Return (X, Y) of the center of cell containing provided text 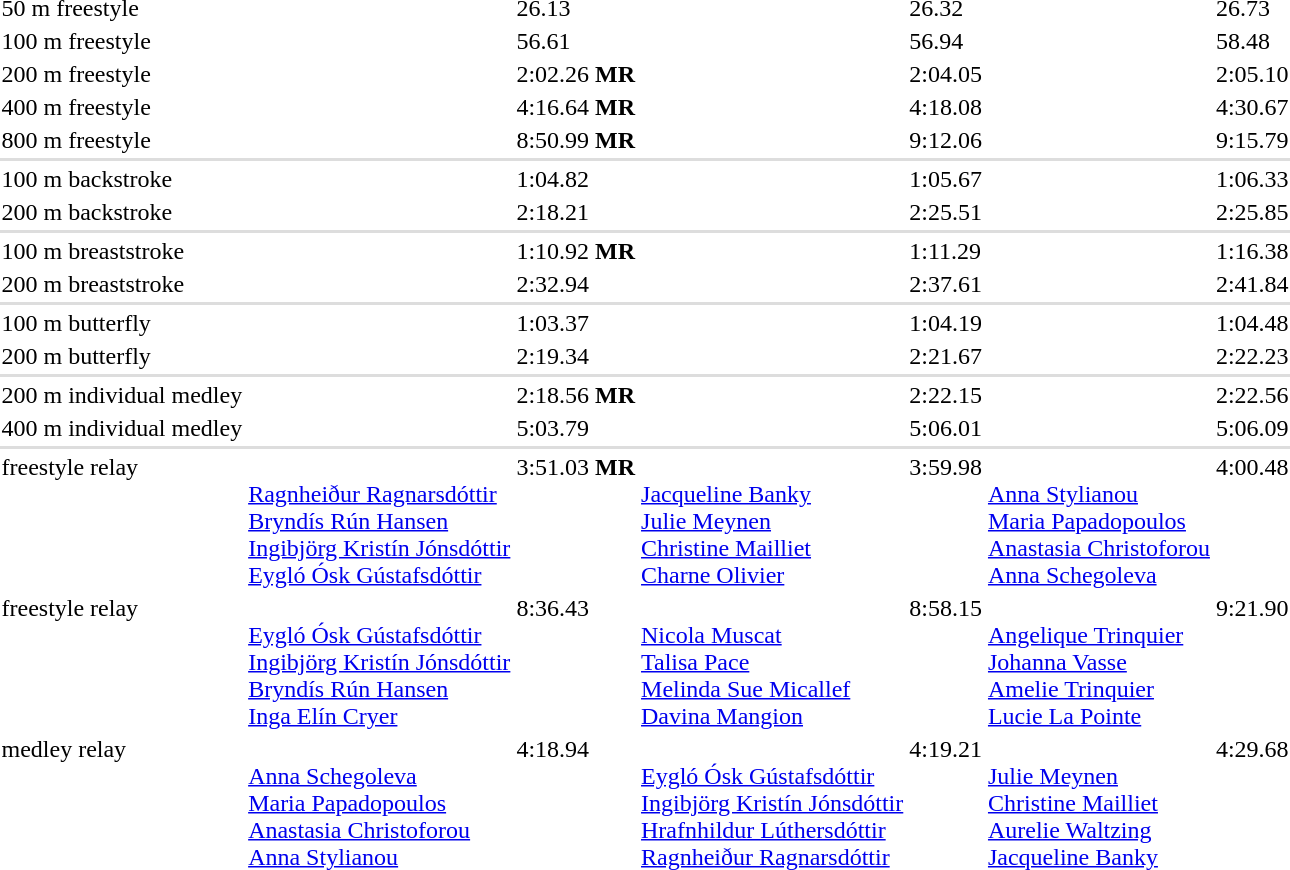
100 m freestyle (122, 41)
2:19.34 (576, 356)
2:18.21 (576, 212)
8:50.99 MR (576, 140)
5:06.09 (1252, 428)
9:12.06 (946, 140)
200 m breaststroke (122, 284)
2:22.23 (1252, 356)
400 m freestyle (122, 107)
100 m backstroke (122, 179)
1:03.37 (576, 323)
2:05.10 (1252, 74)
2:25.51 (946, 212)
200 m butterfly (122, 356)
5:06.01 (946, 428)
8:58.15 (946, 662)
1:11.29 (946, 251)
Ragnheiður RagnarsdóttirBryndís Rún HansenIngibjörg Kristín JónsdóttirEygló Ósk Gústafsdóttir (380, 521)
Eygló Ósk GústafsdóttirIngibjörg Kristín JónsdóttirBryndís Rún HansenInga Elín Cryer (380, 662)
400 m individual medley (122, 428)
2:37.61 (946, 284)
1:10.92 MR (576, 251)
200 m backstroke (122, 212)
3:51.03 MR (576, 521)
2:25.85 (1252, 212)
56.94 (946, 41)
5:03.79 (576, 428)
8:36.43 (576, 662)
56.61 (576, 41)
4:00.48 (1252, 521)
2:21.67 (946, 356)
2:22.15 (946, 395)
58.48 (1252, 41)
1:16.38 (1252, 251)
1:04.82 (576, 179)
1:05.67 (946, 179)
200 m freestyle (122, 74)
1:04.19 (946, 323)
Angelique TrinquierJohanna VasseAmelie TrinquierLucie La Pointe (1098, 662)
800 m freestyle (122, 140)
2:18.56 MR (576, 395)
Jacqueline BankyJulie MeynenChristine MaillietCharne Olivier (772, 521)
2:02.26 MR (576, 74)
4:18.08 (946, 107)
1:04.48 (1252, 323)
2:22.56 (1252, 395)
Nicola MuscatTalisa PaceMelinda Sue MicallefDavina Mangion (772, 662)
2:04.05 (946, 74)
2:32.94 (576, 284)
100 m breaststroke (122, 251)
100 m butterfly (122, 323)
4:16.64 MR (576, 107)
Anna StylianouMaria PapadopoulosAnastasia ChristoforouAnna Schegoleva (1098, 521)
4:30.67 (1252, 107)
2:41.84 (1252, 284)
200 m individual medley (122, 395)
1:06.33 (1252, 179)
9:15.79 (1252, 140)
3:59.98 (946, 521)
9:21.90 (1252, 662)
